Identify which cell holds the provided text, then report its [x, y] central coordinate. 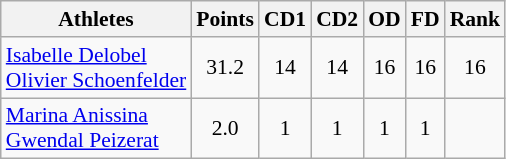
2.0 [225, 128]
Marina AnissinaGwendal Peizerat [96, 128]
CD1 [285, 19]
FD [426, 19]
CD2 [337, 19]
Rank [476, 19]
OD [384, 19]
31.2 [225, 68]
Athletes [96, 19]
Isabelle DelobelOlivier Schoenfelder [96, 68]
Points [225, 19]
